Search for the cell housing the specified text and yield its [X, Y] center coordinate. 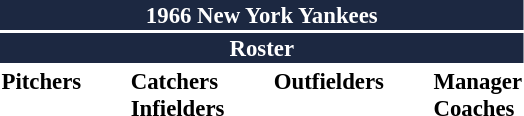
1966 New York Yankees [262, 15]
Roster [262, 48]
